Output the [X, Y] coordinate of the center of the cell containing the given text.  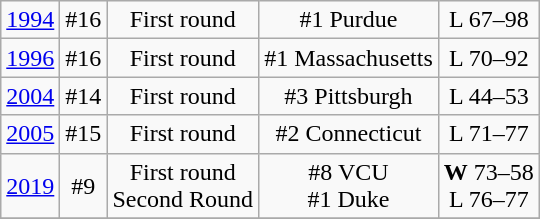
#8 VCU#1 Duke [349, 186]
#14 [84, 96]
1994 [30, 20]
2004 [30, 96]
L 70–92 [488, 58]
#15 [84, 134]
L 71–77 [488, 134]
W 73–58L 76–77 [488, 186]
L 67–98 [488, 20]
#3 Pittsburgh [349, 96]
#9 [84, 186]
2005 [30, 134]
#2 Connecticut [349, 134]
#1 Massachusetts [349, 58]
First roundSecond Round [183, 186]
#1 Purdue [349, 20]
L 44–53 [488, 96]
2019 [30, 186]
1996 [30, 58]
